Output the (x, y) coordinate of the center of the cell containing the given text.  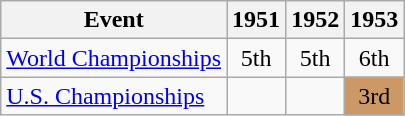
1952 (316, 20)
Event (114, 20)
6th (374, 58)
1951 (256, 20)
World Championships (114, 58)
1953 (374, 20)
3rd (374, 96)
U.S. Championships (114, 96)
